Find where the given text appears and provide that cell's center as [x, y] coordinate. 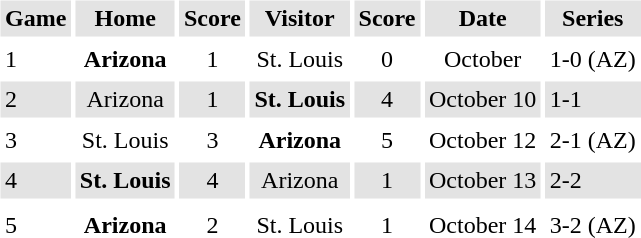
October [482, 59]
Visitor [300, 18]
October 10 [482, 100]
1-0 (AZ) [592, 59]
5 [387, 140]
1-1 [592, 100]
2-1 (AZ) [592, 140]
Date [482, 18]
0 [387, 59]
2 [35, 100]
October 13 [482, 180]
October 12 [482, 140]
2-2 [592, 180]
Series [592, 18]
Home [125, 18]
Game [35, 18]
